Determine the (X, Y) coordinate at the center of the cell enclosing the given text.  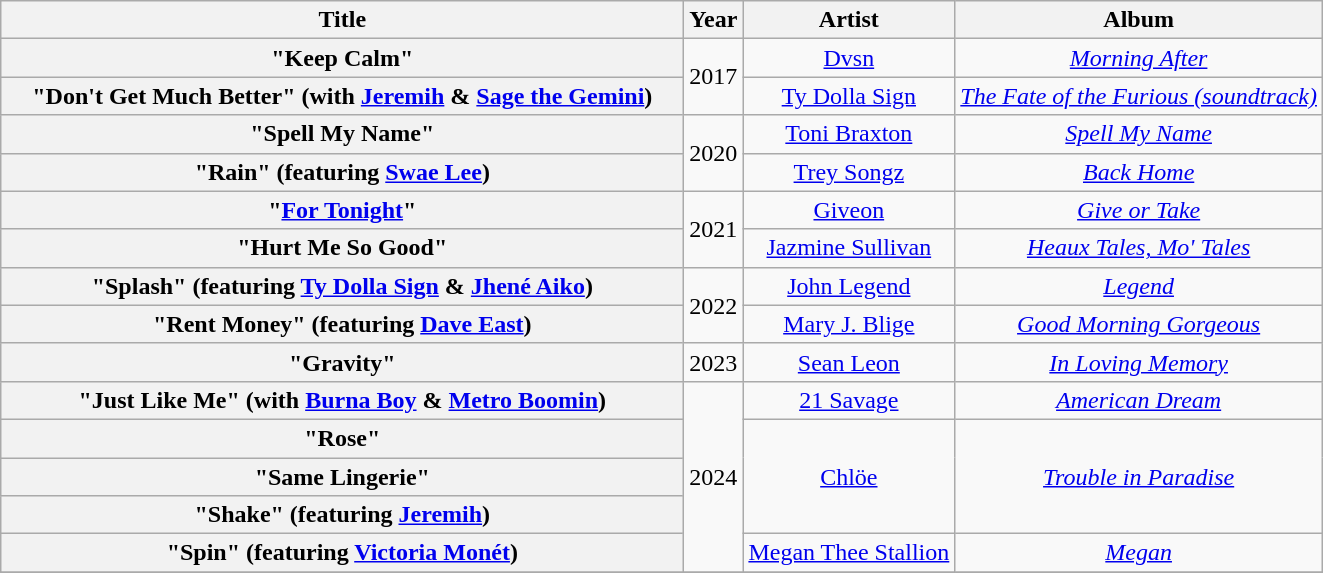
Dvsn (849, 58)
"Splash" (featuring Ty Dolla Sign & Jhené Aiko) (342, 286)
"Just Like Me" (with Burna Boy & Metro Boomin) (342, 400)
2020 (714, 153)
Year (714, 20)
"Rain" (featuring Swae Lee) (342, 172)
2021 (714, 229)
Heaux Tales, Mo' Tales (1139, 248)
2017 (714, 77)
Megan (1139, 553)
"Same Lingerie" (342, 477)
Title (342, 20)
Chlöe (849, 476)
American Dream (1139, 400)
Trouble in Paradise (1139, 476)
Trey Songz (849, 172)
John Legend (849, 286)
"For Tonight" (342, 210)
21 Savage (849, 400)
"Spell My Name" (342, 134)
Good Morning Gorgeous (1139, 324)
"Spin" (featuring Victoria Monét) (342, 553)
2024 (714, 476)
Jazmine Sullivan (849, 248)
Album (1139, 20)
"Hurt Me So Good" (342, 248)
"Gravity" (342, 362)
Morning After (1139, 58)
Mary J. Blige (849, 324)
Toni Braxton (849, 134)
"Don't Get Much Better" (with Jeremih & Sage the Gemini) (342, 96)
"Shake" (featuring Jeremih) (342, 515)
In Loving Memory (1139, 362)
Legend (1139, 286)
Artist (849, 20)
Give or Take (1139, 210)
Giveon (849, 210)
Back Home (1139, 172)
"Rent Money" (featuring Dave East) (342, 324)
The Fate of the Furious (soundtrack) (1139, 96)
"Rose" (342, 438)
2023 (714, 362)
"Keep Calm" (342, 58)
Megan Thee Stallion (849, 553)
2022 (714, 305)
Ty Dolla Sign (849, 96)
Sean Leon (849, 362)
Spell My Name (1139, 134)
